Find where the given text appears and provide that cell's center as (x, y) coordinate. 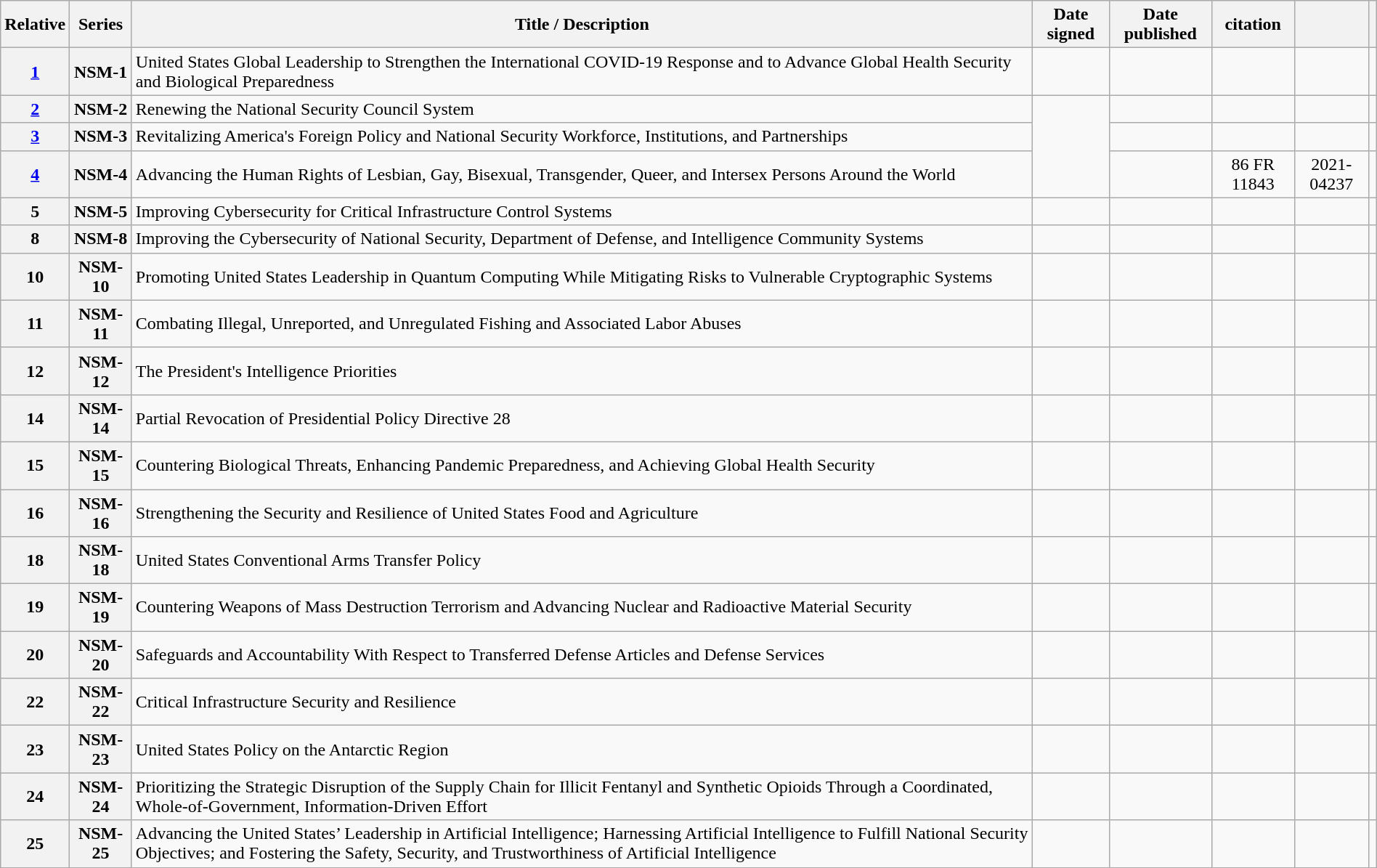
4 (35, 174)
86 FR 11843 (1253, 174)
15 (35, 465)
2021-04237 (1331, 174)
1 (35, 71)
23 (35, 750)
citation (1253, 25)
NSM-4 (101, 174)
Revitalizing America's Foreign Policy and National Security Workforce, Institutions, and Partnerships (582, 137)
11 (35, 324)
NSM-24 (101, 796)
Relative (35, 25)
NSM-8 (101, 239)
NSM-16 (101, 513)
20 (35, 655)
NSM-18 (101, 561)
Improving Cybersecurity for Critical Infrastructure Control Systems (582, 211)
United States Policy on the Antarctic Region (582, 750)
NSM-12 (101, 370)
5 (35, 211)
Partial Revocation of Presidential Policy Directive 28 (582, 418)
NSM-5 (101, 211)
NSM-11 (101, 324)
24 (35, 796)
12 (35, 370)
Countering Biological Threats, Enhancing Pandemic Preparedness, and Achieving Global Health Security (582, 465)
NSM-23 (101, 750)
United States Global Leadership to Strengthen the International COVID-⁠19 Response and to Advance Global Health Security and Biological Preparedness (582, 71)
25 (35, 844)
18 (35, 561)
2 (35, 109)
8 (35, 239)
Strengthening the Security and Resilience of United States Food and Agriculture (582, 513)
Promoting United States Leadership in Quantum Computing While Mitigating Risks to Vulnerable Cryptographic Systems (582, 276)
NSM-14 (101, 418)
Combating Illegal, Unreported, and Unregulated Fishing and Associated Labor Abuses (582, 324)
Critical Infrastructure Security and Resilience (582, 702)
NSM-2 (101, 109)
NSM-3 (101, 137)
3 (35, 137)
Countering Weapons of Mass Destruction Terrorism and Advancing Nuclear and Radioactive Material Security (582, 607)
16 (35, 513)
Improving the Cybersecurity of National Security, Department of Defense, and Intelligence Community Systems (582, 239)
United States Conventional Arms Transfer Policy (582, 561)
Date signed (1071, 25)
The President's Intelligence Priorities (582, 370)
10 (35, 276)
NSM-20 (101, 655)
NSM-1 (101, 71)
NSM-22 (101, 702)
NSM-10 (101, 276)
19 (35, 607)
NSM-19 (101, 607)
NSM-25 (101, 844)
Advancing the Human Rights of Lesbian, Gay, Bisexual, Transgender, Queer, and Intersex Persons Around the World (582, 174)
NSM-15 (101, 465)
Date published (1161, 25)
Renewing the National Security Council System (582, 109)
14 (35, 418)
Safeguards and Accountability With Respect to Transferred Defense Articles and Defense Services (582, 655)
Series (101, 25)
22 (35, 702)
Title / Description (582, 25)
